Provide the (X, Y) coordinate of the cell's center where the given text is located.  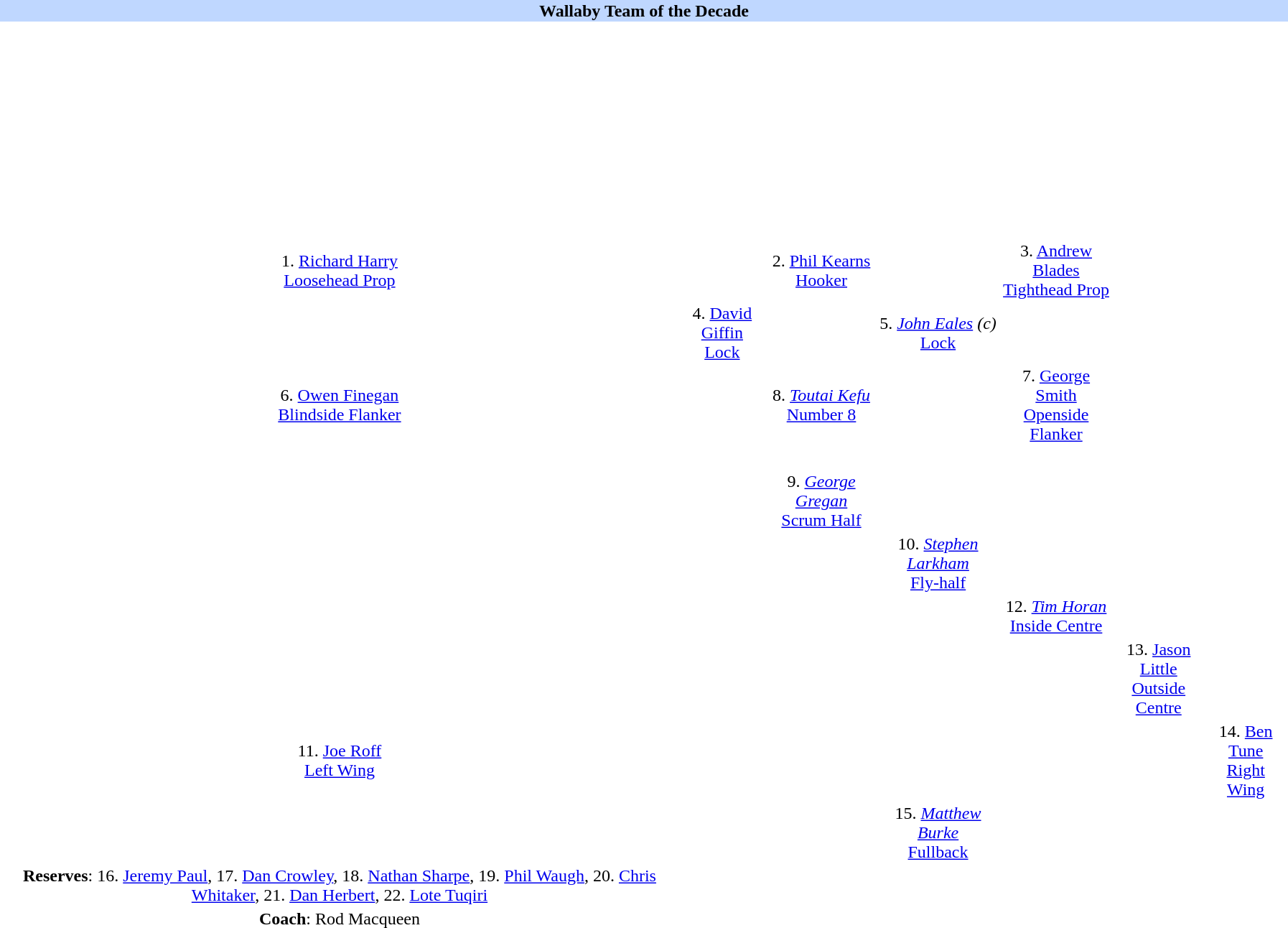
6. Owen FineganBlindside Flanker (339, 405)
10. Stephen LarkhamFly-half (938, 563)
2. Phil KearnsHooker (821, 270)
14. Ben TuneRight Wing (1246, 761)
9. George GreganScrum Half (821, 501)
Reserves: 16. Jeremy Paul, 17. Dan Crowley, 18. Nathan Sharpe, 19. Phil Waugh, 20. Chris Whitaker, 21. Dan Herbert, 22. Lote Tuqiri (339, 885)
1. Richard HarryLoosehead Prop (339, 270)
5. John Eales (c)Lock (938, 333)
3. Andrew BladesTighthead Prop (1055, 270)
8. Toutai KefuNumber 8 (821, 405)
13. Jason LittleOutside Centre (1159, 679)
11. Joe RoffLeft Wing (339, 761)
7. George SmithOpenside Flanker (1055, 405)
Wallaby Team of the Decade (644, 11)
15. Matthew BurkeFullback (938, 833)
12. Tim HoranInside Centre (1055, 616)
4. David GiffinLock (722, 333)
